Pinpoint the cell where the given text exists, returning its (x, y) midpoint coordinate. 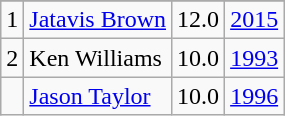
1 (12, 20)
2 (12, 58)
Jatavis Brown (98, 20)
1996 (254, 96)
Ken Williams (98, 58)
Jason Taylor (98, 96)
1993 (254, 58)
2015 (254, 20)
12.0 (198, 20)
